Detect which cell encompasses the target text, then output its [X, Y] center coordinate. 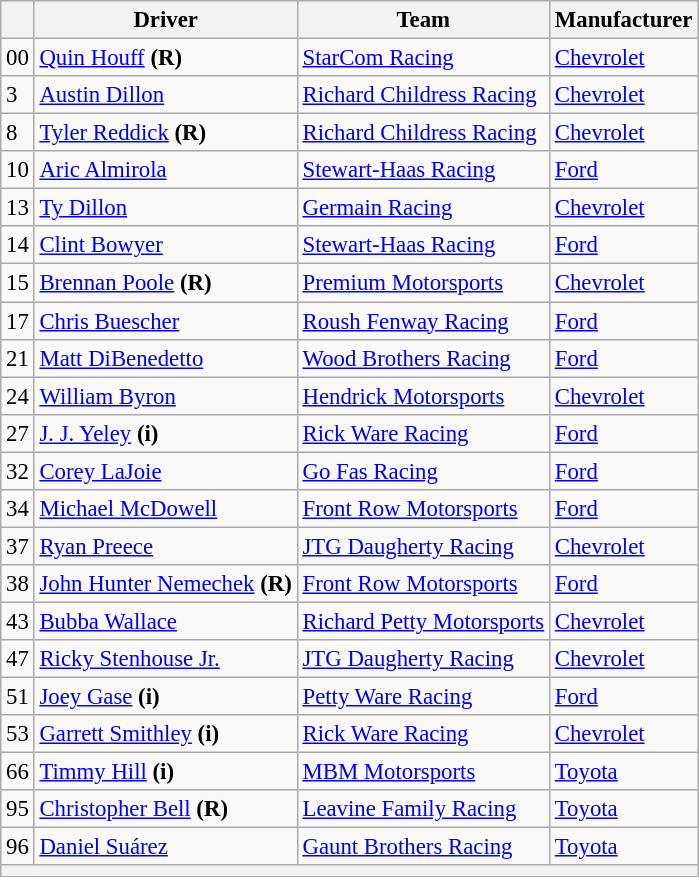
24 [18, 396]
96 [18, 847]
Corey LaJoie [166, 471]
Matt DiBenedetto [166, 358]
43 [18, 621]
8 [18, 133]
3 [18, 95]
34 [18, 509]
Joey Gase (i) [166, 697]
32 [18, 471]
47 [18, 659]
00 [18, 58]
10 [18, 170]
Ryan Preece [166, 546]
95 [18, 809]
John Hunter Nemechek (R) [166, 584]
Austin Dillon [166, 95]
Garrett Smithley (i) [166, 734]
Richard Petty Motorsports [423, 621]
Timmy Hill (i) [166, 772]
William Byron [166, 396]
38 [18, 584]
14 [18, 245]
J. J. Yeley (i) [166, 433]
27 [18, 433]
Team [423, 20]
Leavine Family Racing [423, 809]
53 [18, 734]
37 [18, 546]
Aric Almirola [166, 170]
Daniel Suárez [166, 847]
66 [18, 772]
Bubba Wallace [166, 621]
Ty Dillon [166, 208]
StarCom Racing [423, 58]
Roush Fenway Racing [423, 321]
Chris Buescher [166, 321]
Go Fas Racing [423, 471]
Gaunt Brothers Racing [423, 847]
Brennan Poole (R) [166, 283]
Premium Motorsports [423, 283]
17 [18, 321]
51 [18, 697]
Petty Ware Racing [423, 697]
13 [18, 208]
Manufacturer [623, 20]
Wood Brothers Racing [423, 358]
Driver [166, 20]
Hendrick Motorsports [423, 396]
15 [18, 283]
Christopher Bell (R) [166, 809]
Quin Houff (R) [166, 58]
Clint Bowyer [166, 245]
Tyler Reddick (R) [166, 133]
Germain Racing [423, 208]
Michael McDowell [166, 509]
21 [18, 358]
Ricky Stenhouse Jr. [166, 659]
MBM Motorsports [423, 772]
